Locate the cell with the specified text and output its (x, y) center coordinate. 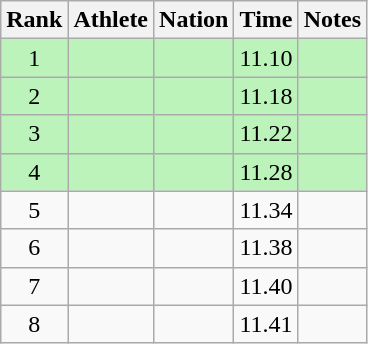
11.40 (266, 286)
6 (34, 248)
Time (266, 20)
Athlete (111, 20)
3 (34, 134)
11.28 (266, 172)
11.10 (266, 58)
4 (34, 172)
Nation (194, 20)
2 (34, 96)
11.38 (266, 248)
5 (34, 210)
11.22 (266, 134)
11.34 (266, 210)
1 (34, 58)
11.18 (266, 96)
11.41 (266, 324)
7 (34, 286)
8 (34, 324)
Notes (332, 20)
Rank (34, 20)
